Return the [X, Y] coordinate for the center point of the cell that contains the specified text.  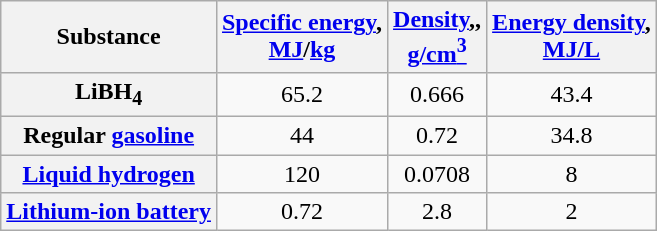
2 [572, 212]
0.666 [438, 94]
Density,, g/cm3 [438, 37]
Regular gasoline [109, 136]
120 [302, 174]
LiBH4 [109, 94]
Liquid hydrogen [109, 174]
65.2 [302, 94]
34.8 [572, 136]
Specific energy, MJ/kg [302, 37]
Substance [109, 37]
8 [572, 174]
2.8 [438, 212]
43.4 [572, 94]
0.0708 [438, 174]
Lithium-ion battery [109, 212]
44 [302, 136]
Energy density, MJ/L [572, 37]
